Identify which cell holds the provided text, then report its (X, Y) central coordinate. 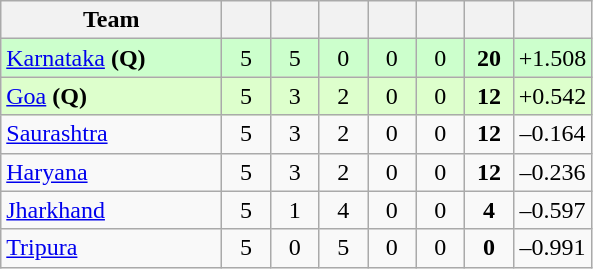
Karnataka (Q) (112, 58)
Jharkhand (112, 210)
Goa (Q) (112, 96)
Saurashtra (112, 134)
Tripura (112, 248)
+0.542 (552, 96)
–0.597 (552, 210)
Haryana (112, 172)
+1.508 (552, 58)
20 (490, 58)
Team (112, 20)
–0.236 (552, 172)
1 (294, 210)
–0.164 (552, 134)
–0.991 (552, 248)
